For the text-containing cell, return its midpoint in (x, y) coordinate format. 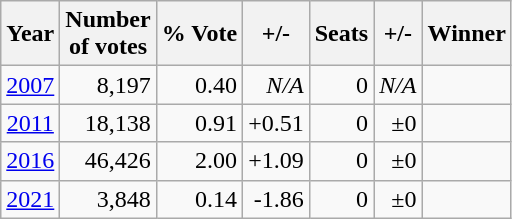
Winner (466, 34)
% Vote (199, 34)
+0.51 (276, 123)
3,848 (108, 199)
2016 (30, 161)
Year (30, 34)
0.14 (199, 199)
8,197 (108, 85)
-1.86 (276, 199)
Numberof votes (108, 34)
2011 (30, 123)
18,138 (108, 123)
2021 (30, 199)
0.91 (199, 123)
+1.09 (276, 161)
2.00 (199, 161)
Seats (341, 34)
0.40 (199, 85)
46,426 (108, 161)
2007 (30, 85)
